Return the [X, Y] coordinate for the center point of the cell that contains the specified text.  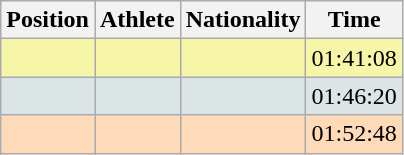
Athlete [137, 20]
01:46:20 [354, 96]
Nationality [243, 20]
Time [354, 20]
01:41:08 [354, 58]
Position [48, 20]
01:52:48 [354, 134]
